Provide the [X, Y] coordinate of the cell's center where the given text is located.  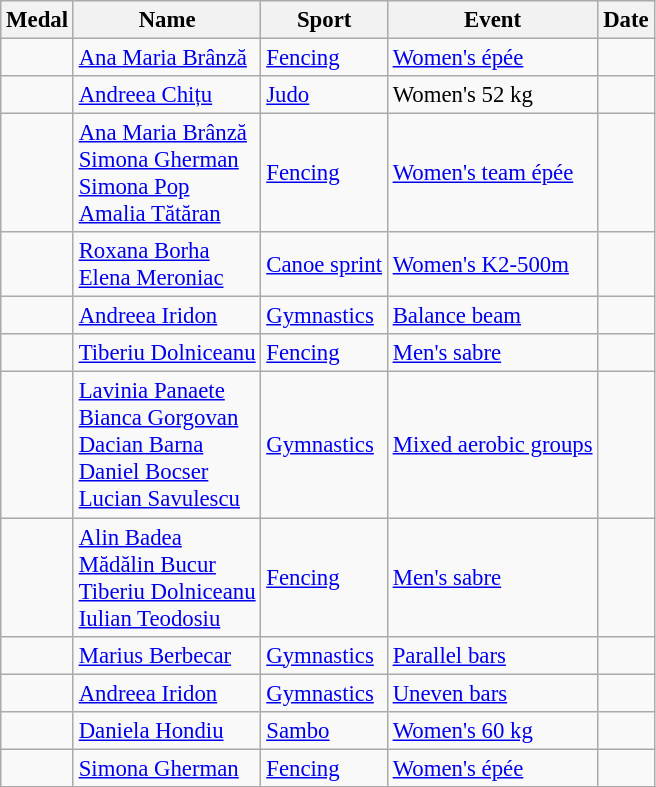
Simona Gherman [167, 768]
Andreea Chițu [167, 95]
Roxana Borha Elena Meroniac [167, 264]
Ana Maria Brânză Simona Gherman Simona Pop Amalia Tătăran [167, 174]
Women's K2-500m [492, 264]
Name [167, 20]
Marius Berbecar [167, 655]
Judo [324, 95]
Daniela Hondiu [167, 730]
Date [626, 20]
Sambo [324, 730]
Mixed aerobic groups [492, 445]
Event [492, 20]
Women's 60 kg [492, 730]
Lavinia Panaete Bianca Gorgovan Dacian Barna Daniel Bocser Lucian Savulescu [167, 445]
Ana Maria Brânză [167, 58]
Uneven bars [492, 693]
Balance beam [492, 316]
Sport [324, 20]
Tiberiu Dolniceanu [167, 353]
Alin Badea Mădălin Bucur Tiberiu Dolniceanu Iulian Teodosiu [167, 578]
Women's team épée [492, 174]
Parallel bars [492, 655]
Medal [38, 20]
Women's 52 kg [492, 95]
Canoe sprint [324, 264]
